Extract the (X, Y) coordinate from the center of the cell holding the provided text.  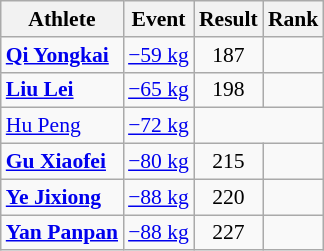
220 (228, 197)
Qi Yongkai (62, 55)
−72 kg (158, 126)
Gu Xiaofei (62, 162)
Athlete (62, 19)
−59 kg (158, 55)
−65 kg (158, 90)
Ye Jixiong (62, 197)
Yan Panpan (62, 233)
227 (228, 233)
198 (228, 90)
Result (228, 19)
Event (158, 19)
187 (228, 55)
215 (228, 162)
Hu Peng (62, 126)
−80 kg (158, 162)
Rank (294, 19)
Liu Lei (62, 90)
